Output the [X, Y] coordinate of the center of the cell containing the given text.  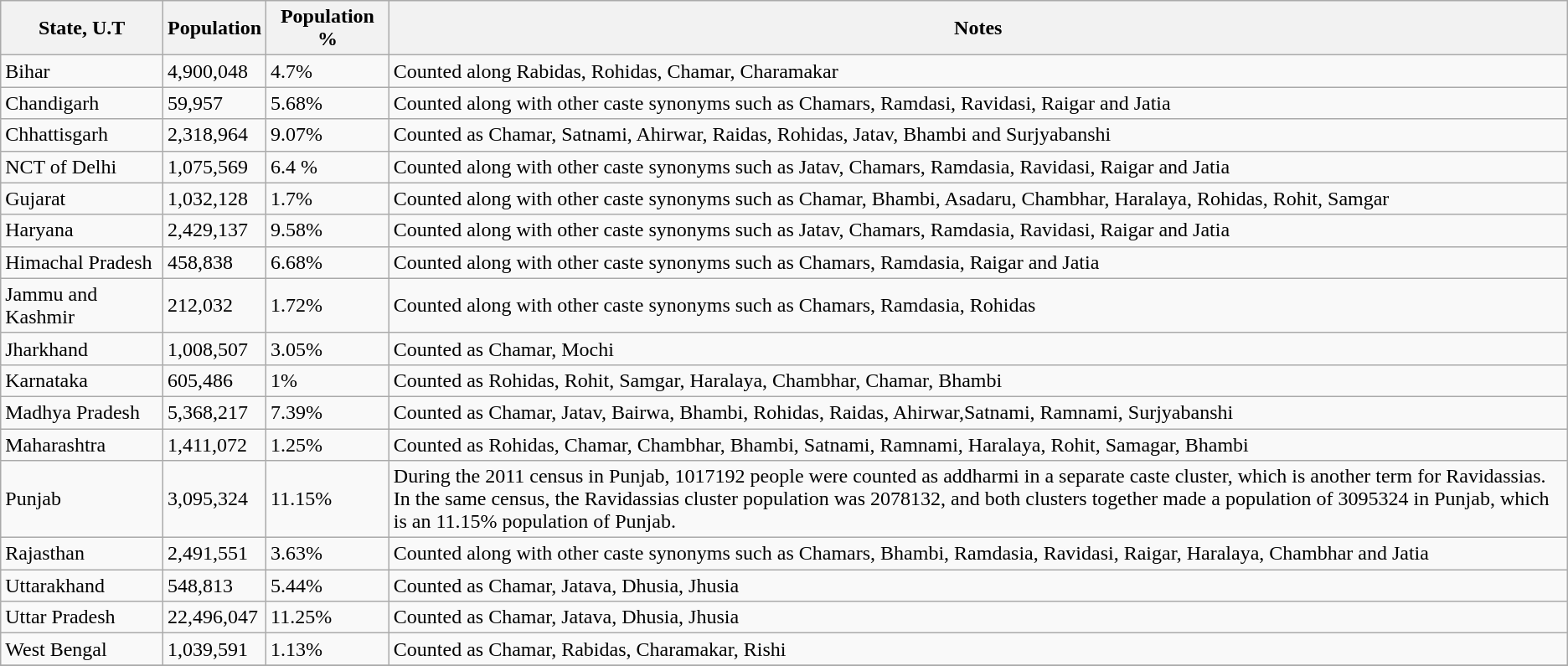
1.13% [328, 649]
458,838 [214, 262]
Counted along with other caste synonyms such as Chamars, Ramdasia, Raigar and Jatia [978, 262]
Gujarat [82, 199]
Notes [978, 28]
Counted along Rabidas, Rohidas, Chamar, Charamakar [978, 71]
Chhattisgarh [82, 135]
2,429,137 [214, 230]
Counted as Chamar, Satnami, Ahirwar, Raidas, Rohidas, Jatav, Bhambi and Surjyabanshi [978, 135]
Jharkhand [82, 348]
3,095,324 [214, 499]
Counted as Chamar, Rabidas, Charamakar, Rishi [978, 649]
59,957 [214, 103]
Haryana [82, 230]
Rajasthan [82, 554]
3.63% [328, 554]
5,368,217 [214, 412]
Madhya Pradesh [82, 412]
Population [214, 28]
Chandigarh [82, 103]
Counted along with other caste synonyms such as Chamars, Bhambi, Ramdasia, Ravidasi, Raigar, Haralaya, Chambhar and Jatia [978, 554]
1,039,591 [214, 649]
Himachal Pradesh [82, 262]
Uttarakhand [82, 586]
22,496,047 [214, 617]
Uttar Pradesh [82, 617]
1,032,128 [214, 199]
West Bengal [82, 649]
9.58% [328, 230]
5.44% [328, 586]
Counted as Rohidas, Chamar, Chambhar, Bhambi, Satnami, Ramnami, Haralaya, Rohit, Samagar, Bhambi [978, 445]
4.7% [328, 71]
Maharashtra [82, 445]
Punjab [82, 499]
605,486 [214, 380]
Counted along with other caste synonyms such as Chamar, Bhambi, Asadaru, Chambhar, Haralaya, Rohidas, Rohit, Samgar [978, 199]
Jammu and Kashmir [82, 305]
6.4 % [328, 167]
1.72% [328, 305]
1.25% [328, 445]
3.05% [328, 348]
5.68% [328, 103]
1,075,569 [214, 167]
11.15% [328, 499]
Population % [328, 28]
6.68% [328, 262]
1.7% [328, 199]
Counted along with other caste synonyms such as Chamars, Ramdasi, Ravidasi, Raigar and Jatia [978, 103]
212,032 [214, 305]
Counted as Rohidas, Rohit, Samgar, Haralaya, Chambhar, Chamar, Bhambi [978, 380]
1% [328, 380]
548,813 [214, 586]
7.39% [328, 412]
Karnataka [82, 380]
Counted as Chamar, Mochi [978, 348]
9.07% [328, 135]
1,411,072 [214, 445]
Counted as Chamar, Jatav, Bairwa, Bhambi, Rohidas, Raidas, Ahirwar,Satnami, Ramnami, Surjyabanshi [978, 412]
Counted along with other caste synonyms such as Chamars, Ramdasia, Rohidas [978, 305]
11.25% [328, 617]
4,900,048 [214, 71]
2,491,551 [214, 554]
NCT of Delhi [82, 167]
1,008,507 [214, 348]
State, U.T [82, 28]
Bihar [82, 71]
2,318,964 [214, 135]
